Return (x, y) of the center of cell containing provided text 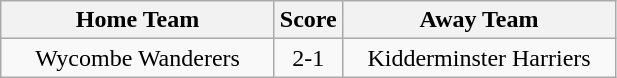
Score (308, 20)
Home Team (138, 20)
2-1 (308, 58)
Wycombe Wanderers (138, 58)
Kidderminster Harriers (479, 58)
Away Team (479, 20)
